Scan for the cell matching the given text and deliver its [x, y] coordinate at center. 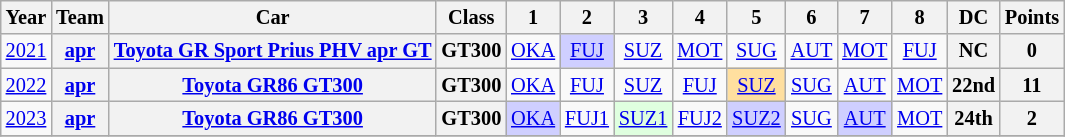
SUZ1 [643, 118]
2022 [26, 85]
SUZ2 [756, 118]
11 [1032, 85]
24th [974, 118]
7 [864, 17]
Class [471, 17]
3 [643, 17]
Year [26, 17]
Points [1032, 17]
5 [756, 17]
FUJ2 [700, 118]
NC [974, 51]
1 [533, 17]
4 [700, 17]
FUJ1 [587, 118]
Car [273, 17]
2023 [26, 118]
Team [80, 17]
DC [974, 17]
0 [1032, 51]
Toyota GR Sport Prius PHV apr GT [273, 51]
22nd [974, 85]
6 [812, 17]
8 [920, 17]
2021 [26, 51]
